Locate the cell with the specified text and output its [x, y] center coordinate. 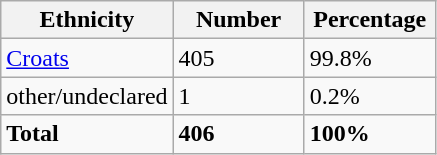
100% [370, 134]
Ethnicity [87, 20]
99.8% [370, 58]
406 [238, 134]
Percentage [370, 20]
1 [238, 96]
Croats [87, 58]
Total [87, 134]
0.2% [370, 96]
Number [238, 20]
other/undeclared [87, 96]
405 [238, 58]
